Locate the cell with the specified text and output its [x, y] center coordinate. 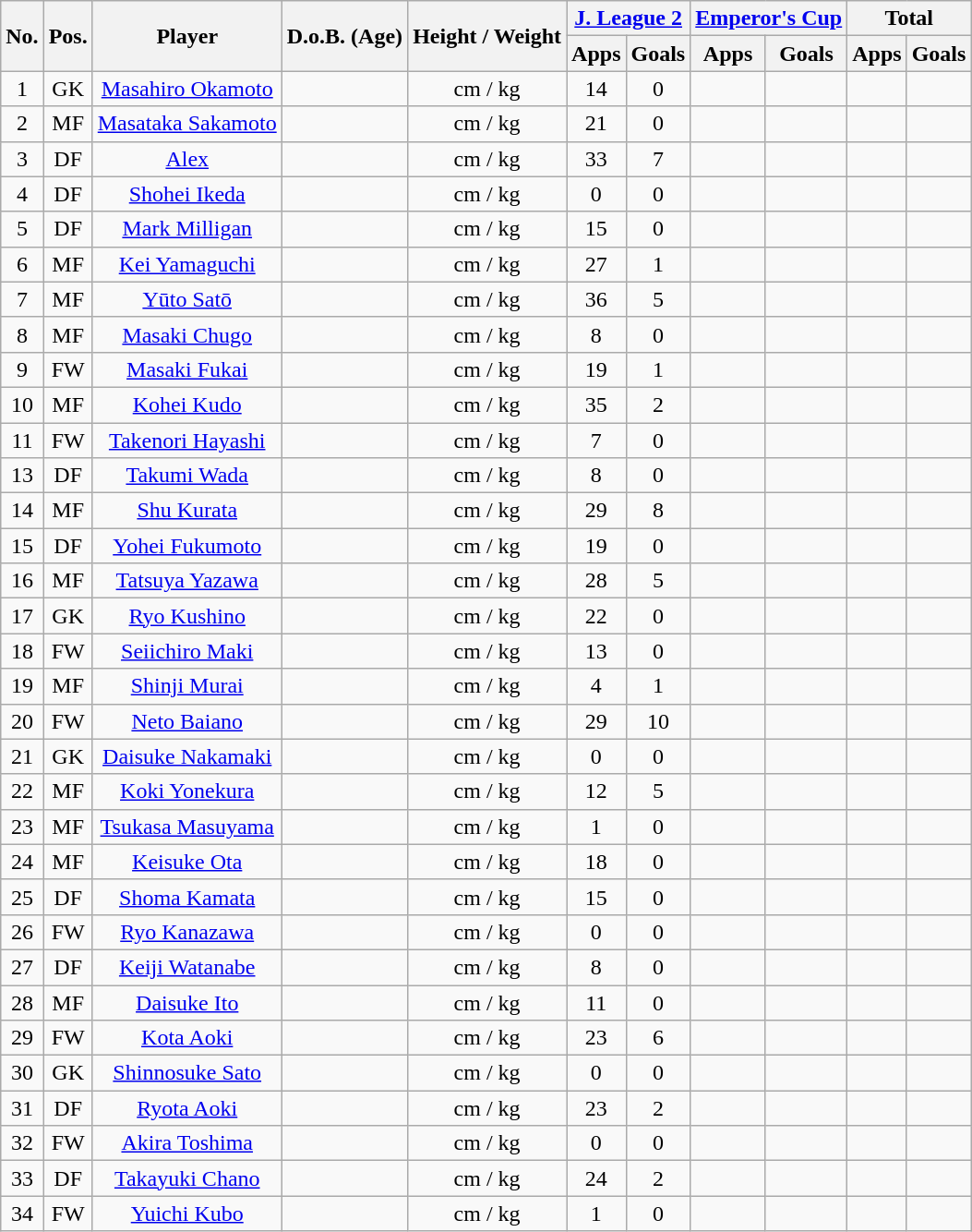
Keiji Watanabe [186, 967]
Tatsuya Yazawa [186, 581]
16 [22, 581]
Height / Weight [487, 36]
J. League 2 [629, 18]
Keisuke Ota [186, 862]
Takenori Hayashi [186, 441]
17 [22, 616]
Shinnosuke Sato [186, 1073]
Masataka Sakamoto [186, 124]
35 [596, 405]
Pos. [68, 36]
Tsukasa Masuyama [186, 827]
3 [22, 159]
31 [22, 1108]
Kei Yamaguchi [186, 264]
26 [22, 932]
Yūto Satō [186, 299]
12 [596, 791]
Daisuke Nakamaki [186, 756]
Shu Kurata [186, 511]
Ryota Aoki [186, 1108]
D.o.B. (Age) [344, 36]
Kohei Kudo [186, 405]
25 [22, 897]
Koki Yonekura [186, 791]
Shohei Ikeda [186, 194]
20 [22, 721]
34 [22, 1214]
Emperor's Cup [769, 18]
Akira Toshima [186, 1143]
Takumi Wada [186, 476]
Total [909, 18]
Neto Baiano [186, 721]
Shinji Murai [186, 686]
Takayuki Chano [186, 1178]
Ryo Kanazawa [186, 932]
No. [22, 36]
32 [22, 1143]
30 [22, 1073]
Player [186, 36]
36 [596, 299]
Masaki Chugo [186, 334]
Shoma Kamata [186, 897]
Alex [186, 159]
Ryo Kushino [186, 616]
Mark Milligan [186, 229]
Daisuke Ito [186, 1002]
Kota Aoki [186, 1038]
9 [22, 369]
Yuichi Kubo [186, 1214]
Masahiro Okamoto [186, 89]
Seiichiro Maki [186, 651]
Masaki Fukai [186, 369]
Yohei Fukumoto [186, 546]
